Return [x, y] of the center of cell containing provided text 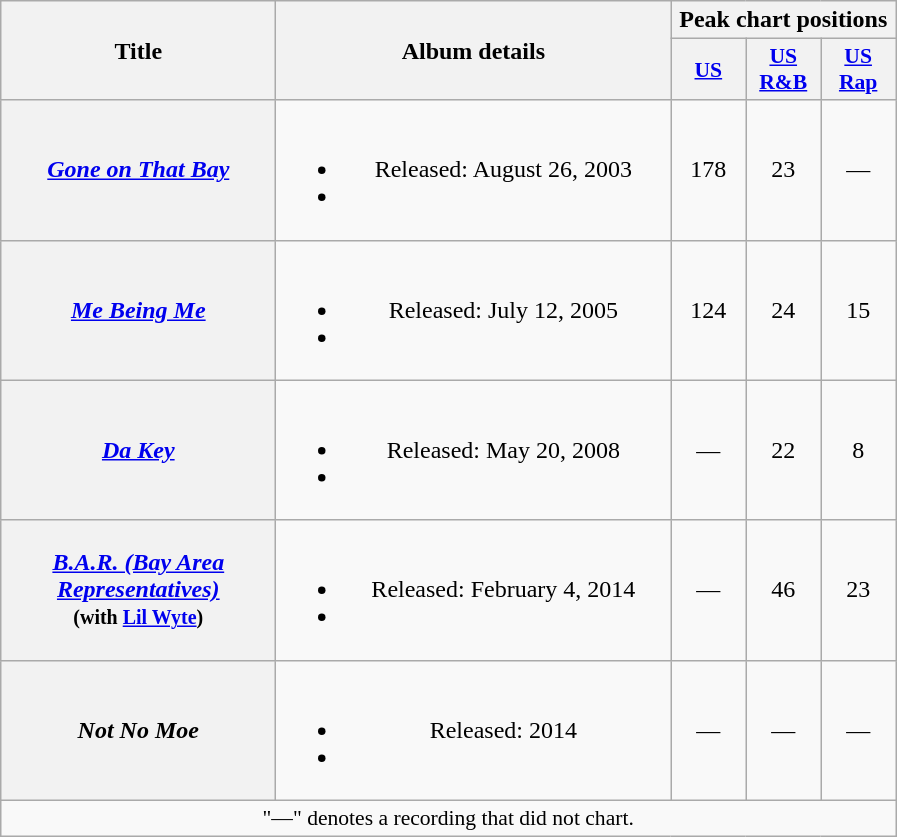
Da Key [138, 450]
178 [708, 170]
124 [708, 310]
Released: February 4, 2014 [474, 590]
8 [858, 450]
"—" denotes a recording that did not chart. [448, 818]
US R&B [784, 70]
Me Being Me [138, 310]
15 [858, 310]
Gone on That Bay [138, 170]
Released: 2014 [474, 730]
22 [784, 450]
Released: May 20, 2008 [474, 450]
Title [138, 50]
46 [784, 590]
US [708, 70]
B.A.R. (Bay Area Representatives)(with Lil Wyte) [138, 590]
Peak chart positions [784, 20]
Released: August 26, 2003 [474, 170]
US Rap [858, 70]
Album details [474, 50]
24 [784, 310]
Released: July 12, 2005 [474, 310]
Not No Moe [138, 730]
